Return the (X, Y) coordinate for the center point of the cell that contains the specified text.  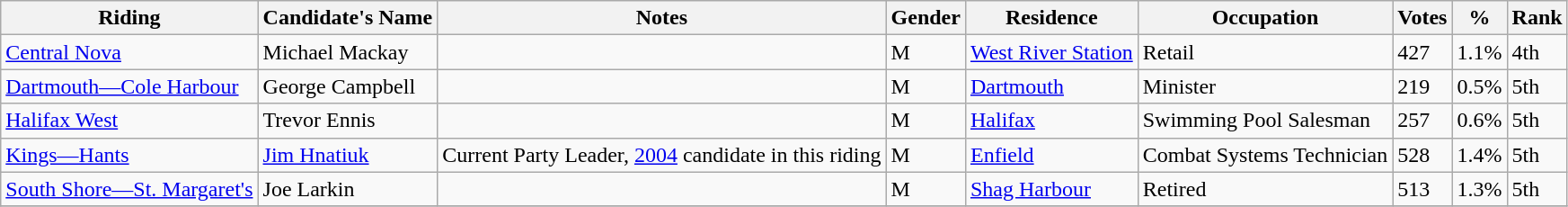
257 (1422, 121)
Joe Larkin (348, 189)
Votes (1422, 18)
1.1% (1479, 52)
Halifax (1051, 121)
Swimming Pool Salesman (1265, 121)
West River Station (1051, 52)
427 (1422, 52)
Kings—Hants (129, 155)
Retired (1265, 189)
513 (1422, 189)
Shag Harbour (1051, 189)
Notes (661, 18)
0.5% (1479, 86)
Candidate's Name (348, 18)
Trevor Ennis (348, 121)
Enfield (1051, 155)
Minister (1265, 86)
Dartmouth (1051, 86)
528 (1422, 155)
Gender (926, 18)
Combat Systems Technician (1265, 155)
Michael Mackay (348, 52)
George Campbell (348, 86)
1.4% (1479, 155)
4th (1537, 52)
Occupation (1265, 18)
South Shore—St. Margaret's (129, 189)
219 (1422, 86)
Current Party Leader, 2004 candidate in this riding (661, 155)
% (1479, 18)
0.6% (1479, 121)
Riding (129, 18)
Rank (1537, 18)
Residence (1051, 18)
Jim Hnatiuk (348, 155)
Dartmouth—Cole Harbour (129, 86)
1.3% (1479, 189)
Central Nova (129, 52)
Retail (1265, 52)
Halifax West (129, 121)
